Find where the given text appears and provide that cell's center as [x, y] coordinate. 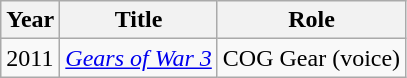
Role [311, 20]
Title [139, 20]
Gears of War 3 [139, 58]
Year [30, 20]
2011 [30, 58]
COG Gear (voice) [311, 58]
